Locate the cell with the specified text and output its [X, Y] center coordinate. 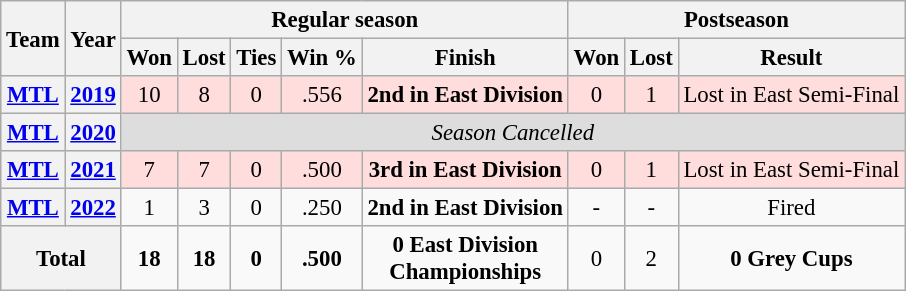
0 East DivisionChampionships [465, 258]
.250 [322, 208]
Fired [791, 208]
Team [33, 38]
2022 [93, 208]
Postseason [736, 20]
10 [149, 95]
2021 [93, 170]
.556 [322, 95]
2019 [93, 95]
Result [791, 58]
Regular season [344, 20]
Win % [322, 58]
0 Grey Cups [791, 258]
Total [61, 258]
2020 [93, 133]
3 [204, 208]
Ties [256, 58]
Finish [465, 58]
Year [93, 38]
3rd in East Division [465, 170]
8 [204, 95]
2 [651, 258]
Season Cancelled [512, 133]
